Search for the cell housing the specified text and yield its (X, Y) center coordinate. 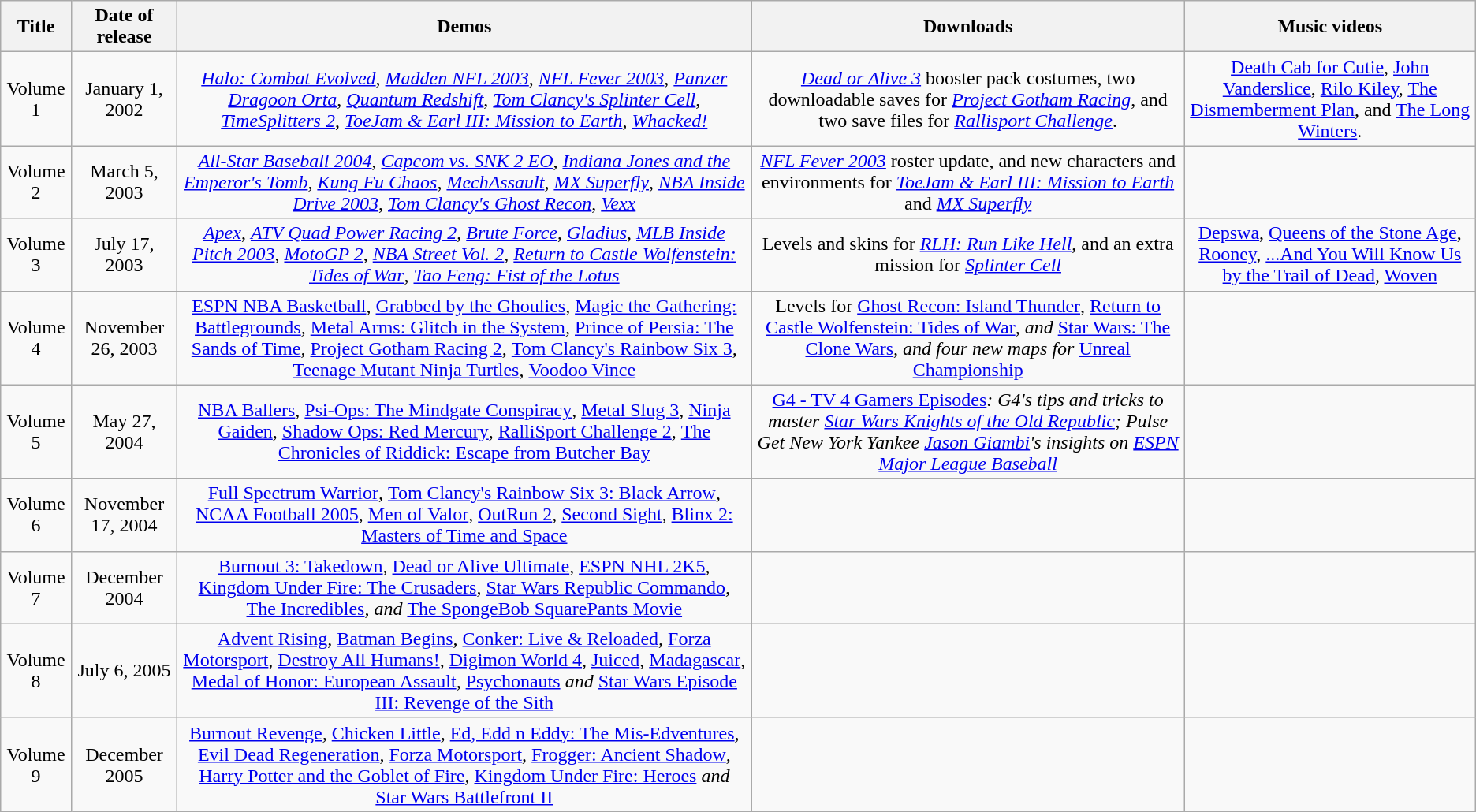
Volume 7 (36, 587)
Depswa, Queens of the Stone Age, Rooney, ...And You Will Know Us by the Trail of Dead, Woven (1329, 255)
November 17, 2004 (124, 515)
Volume 8 (36, 670)
NFL Fever 2003 roster update, and new characters and environments for ToeJam & Earl III: Mission to Earth and MX Superfly (968, 182)
Volume 3 (36, 255)
Volume 5 (36, 432)
Downloads (968, 27)
Demos (464, 27)
Levels and skins for RLH: Run Like Hell, and an extra mission for Splinter Cell (968, 255)
December 2004 (124, 587)
Volume 1 (36, 99)
Dead or Alive 3 booster pack costumes, two downloadable saves for Project Gotham Racing, and two save files for Rallisport Challenge. (968, 99)
Death Cab for Cutie, John Vanderslice, Rilo Kiley, The Dismemberment Plan, and The Long Winters. (1329, 99)
January 1, 2002 (124, 99)
Volume 9 (36, 765)
May 27, 2004 (124, 432)
Title (36, 27)
November 26, 2003 (124, 337)
Volume 6 (36, 515)
Music videos (1329, 27)
Volume 2 (36, 182)
July 6, 2005 (124, 670)
Volume 4 (36, 337)
July 17, 2003 (124, 255)
December 2005 (124, 765)
March 5, 2003 (124, 182)
Date of release (124, 27)
